Provide the [X, Y] coordinate of the cell's center where the given text is located.  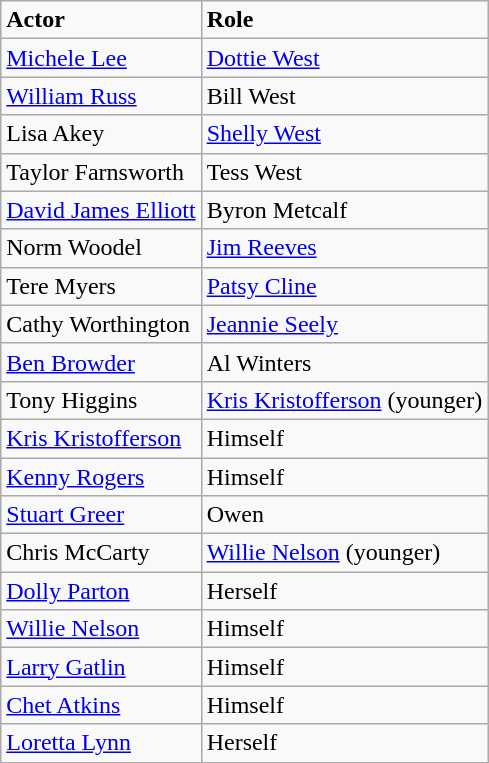
Dottie West [344, 58]
Cathy Worthington [101, 324]
Stuart Greer [101, 515]
Tess West [344, 172]
Byron Metcalf [344, 210]
Al Winters [344, 362]
Actor [101, 20]
Role [344, 20]
Jim Reeves [344, 248]
Ben Browder [101, 362]
Michele Lee [101, 58]
Owen [344, 515]
Taylor Farnsworth [101, 172]
Chet Atkins [101, 705]
Dolly Parton [101, 591]
Kris Kristofferson (younger) [344, 400]
Lisa Akey [101, 134]
Larry Gatlin [101, 667]
Norm Woodel [101, 248]
David James Elliott [101, 210]
Loretta Lynn [101, 743]
Willie Nelson [101, 629]
William Russ [101, 96]
Kenny Rogers [101, 477]
Tere Myers [101, 286]
Willie Nelson (younger) [344, 553]
Bill West [344, 96]
Patsy Cline [344, 286]
Kris Kristofferson [101, 438]
Jeannie Seely [344, 324]
Chris McCarty [101, 553]
Shelly West [344, 134]
Tony Higgins [101, 400]
